From the cell containing the given text, extract its center point as (x, y) coordinate. 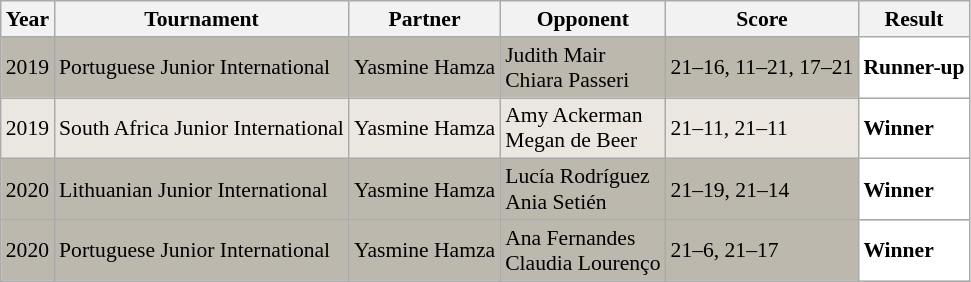
Judith Mair Chiara Passeri (582, 68)
South Africa Junior International (202, 128)
21–6, 21–17 (762, 250)
Result (914, 19)
Tournament (202, 19)
Amy Ackerman Megan de Beer (582, 128)
Lucía Rodríguez Ania Setién (582, 190)
Ana Fernandes Claudia Lourenço (582, 250)
Partner (424, 19)
21–19, 21–14 (762, 190)
Runner-up (914, 68)
21–16, 11–21, 17–21 (762, 68)
Opponent (582, 19)
Score (762, 19)
21–11, 21–11 (762, 128)
Lithuanian Junior International (202, 190)
Year (28, 19)
